Output the [X, Y] coordinate of the center of the cell containing the given text.  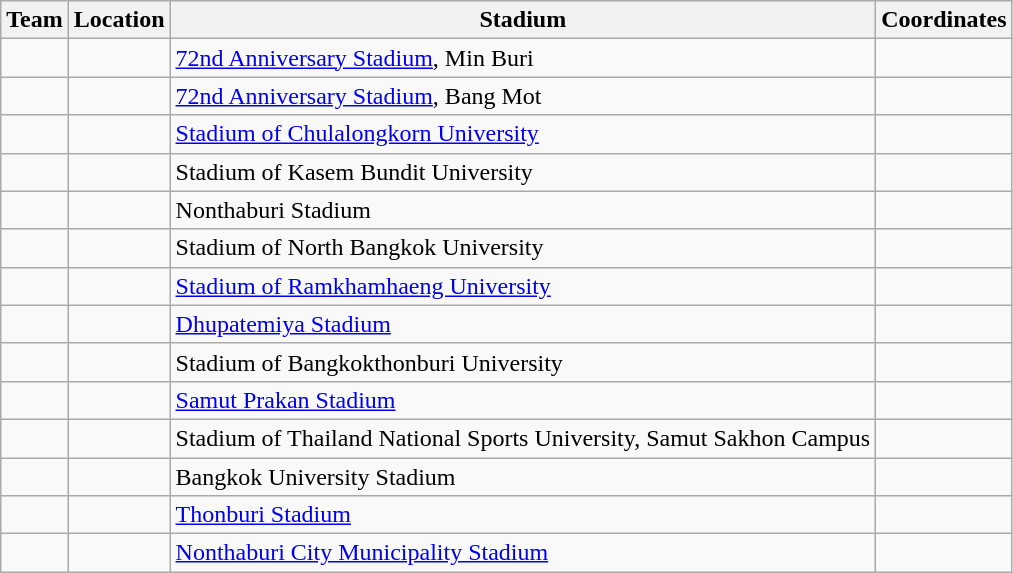
Stadium of Ramkhamhaeng University [523, 286]
72nd Anniversary Stadium, Bang Mot [523, 96]
Team [35, 20]
Thonburi Stadium [523, 515]
Dhupatemiya Stadium [523, 324]
Stadium of Thailand National Sports University, Samut Sakhon Campus [523, 438]
Nonthaburi City Municipality Stadium [523, 553]
Location [119, 20]
Stadium [523, 20]
Stadium of Bangkokthonburi University [523, 362]
Stadium of North Bangkok University [523, 248]
Samut Prakan Stadium [523, 400]
Stadium of Kasem Bundit University [523, 172]
Stadium of Chulalongkorn University [523, 134]
72nd Anniversary Stadium, Min Buri [523, 58]
Bangkok University Stadium [523, 477]
Nonthaburi Stadium [523, 210]
Coordinates [944, 20]
